Extract the [x, y] coordinate from the center of the cell holding the provided text.  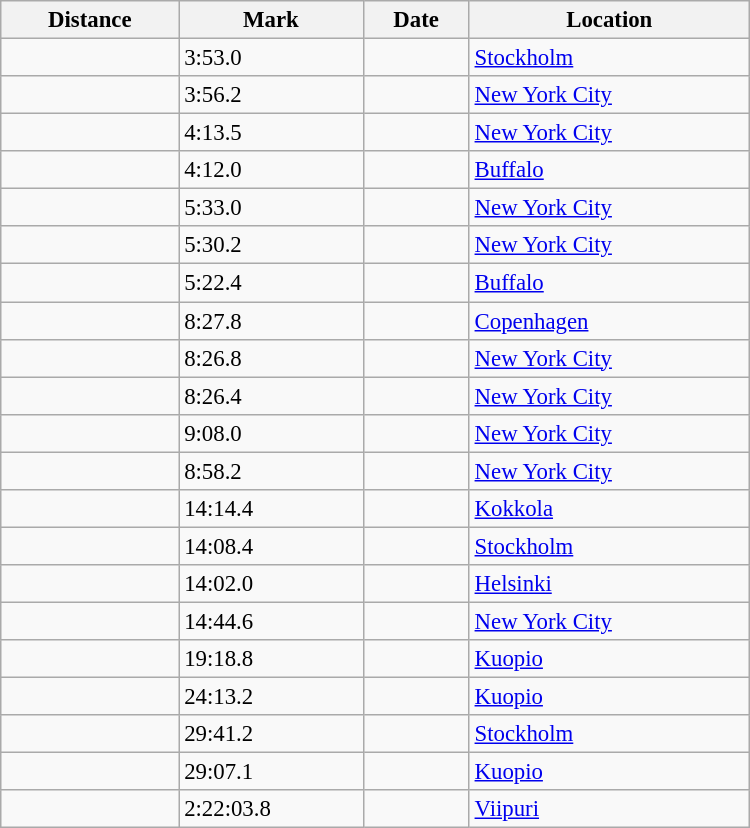
4:13.5 [271, 133]
8:26.4 [271, 396]
14:02.0 [271, 584]
Viipuri [609, 809]
14:14.4 [271, 509]
5:22.4 [271, 283]
29:07.1 [271, 772]
Kokkola [609, 509]
8:27.8 [271, 321]
14:08.4 [271, 546]
14:44.6 [271, 621]
Date [416, 20]
5:33.0 [271, 208]
29:41.2 [271, 734]
Distance [90, 20]
Copenhagen [609, 321]
5:30.2 [271, 245]
8:26.8 [271, 358]
9:08.0 [271, 433]
24:13.2 [271, 697]
2:22:03.8 [271, 809]
8:58.2 [271, 471]
Mark [271, 20]
Helsinki [609, 584]
19:18.8 [271, 659]
3:53.0 [271, 58]
Location [609, 20]
3:56.2 [271, 95]
4:12.0 [271, 170]
